Locate the cell with the specified text and output its (X, Y) center coordinate. 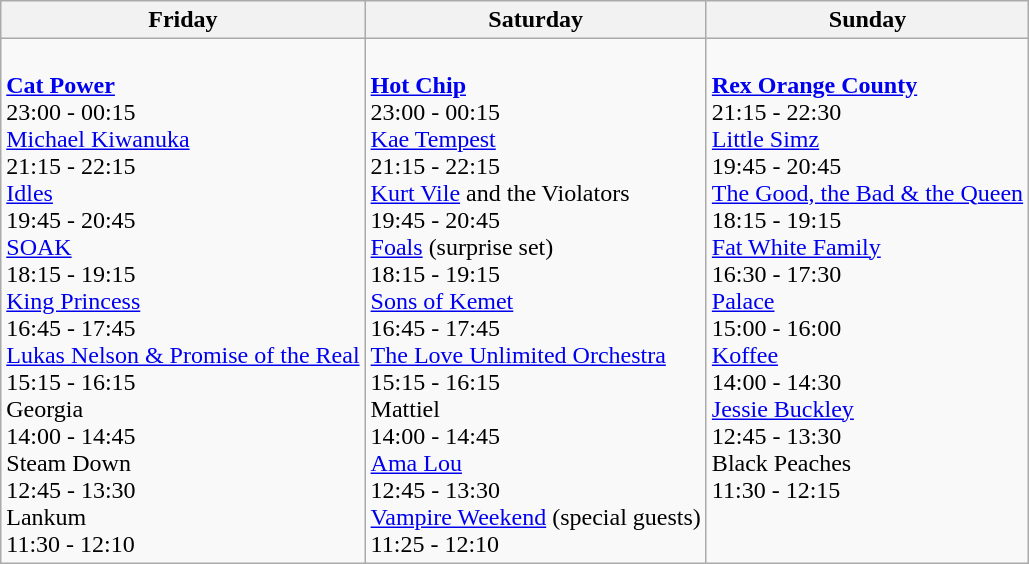
Friday (183, 20)
Saturday (536, 20)
Sunday (867, 20)
